Capture the cell that displays the provided text and extract its [X, Y] central coordinate. 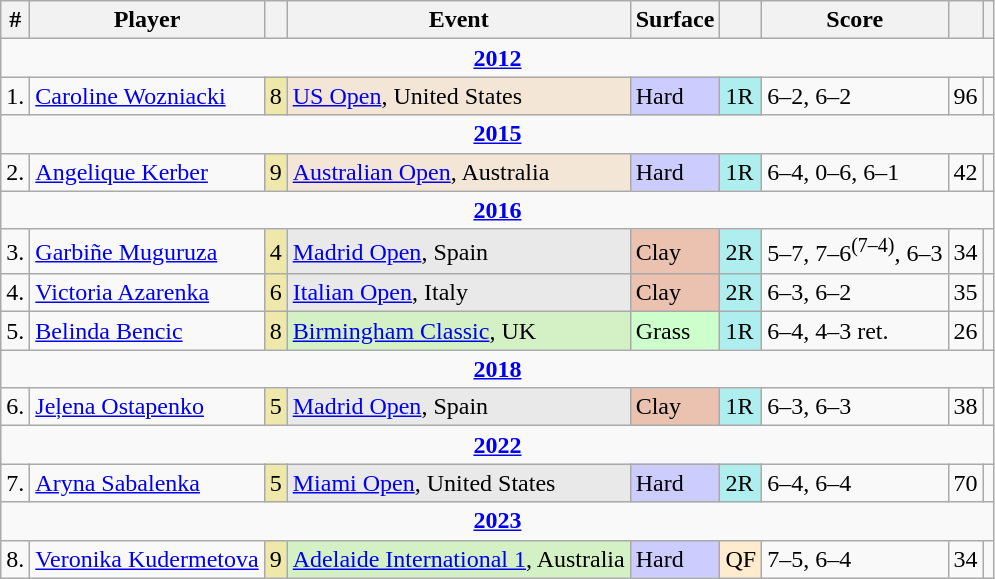
Victoria Azarenka [147, 293]
2018 [498, 369]
2015 [498, 134]
6–3, 6–3 [855, 407]
2022 [498, 445]
2. [16, 172]
Caroline Wozniacki [147, 96]
Adelaide International 1, Australia [458, 559]
6–4, 4–3 ret. [855, 331]
4. [16, 293]
96 [966, 96]
5. [16, 331]
4 [276, 252]
Miami Open, United States [458, 483]
Angelique Kerber [147, 172]
3. [16, 252]
# [16, 20]
8. [16, 559]
5–7, 7–6(7–4), 6–3 [855, 252]
Score [855, 20]
Garbiñe Muguruza [147, 252]
Jeļena Ostapenko [147, 407]
1. [16, 96]
6–4, 0–6, 6–1 [855, 172]
Belinda Bencic [147, 331]
6–3, 6–2 [855, 293]
7. [16, 483]
2016 [498, 210]
Event [458, 20]
Italian Open, Italy [458, 293]
7–5, 6–4 [855, 559]
42 [966, 172]
6–2, 6–2 [855, 96]
Grass [675, 331]
Aryna Sabalenka [147, 483]
Surface [675, 20]
35 [966, 293]
70 [966, 483]
US Open, United States [458, 96]
6. [16, 407]
6–4, 6–4 [855, 483]
QF [741, 559]
Veronika Kudermetova [147, 559]
Australian Open, Australia [458, 172]
2012 [498, 58]
26 [966, 331]
Player [147, 20]
2023 [498, 521]
38 [966, 407]
6 [276, 293]
Birmingham Classic, UK [458, 331]
